Return (X, Y) of the center of cell containing provided text 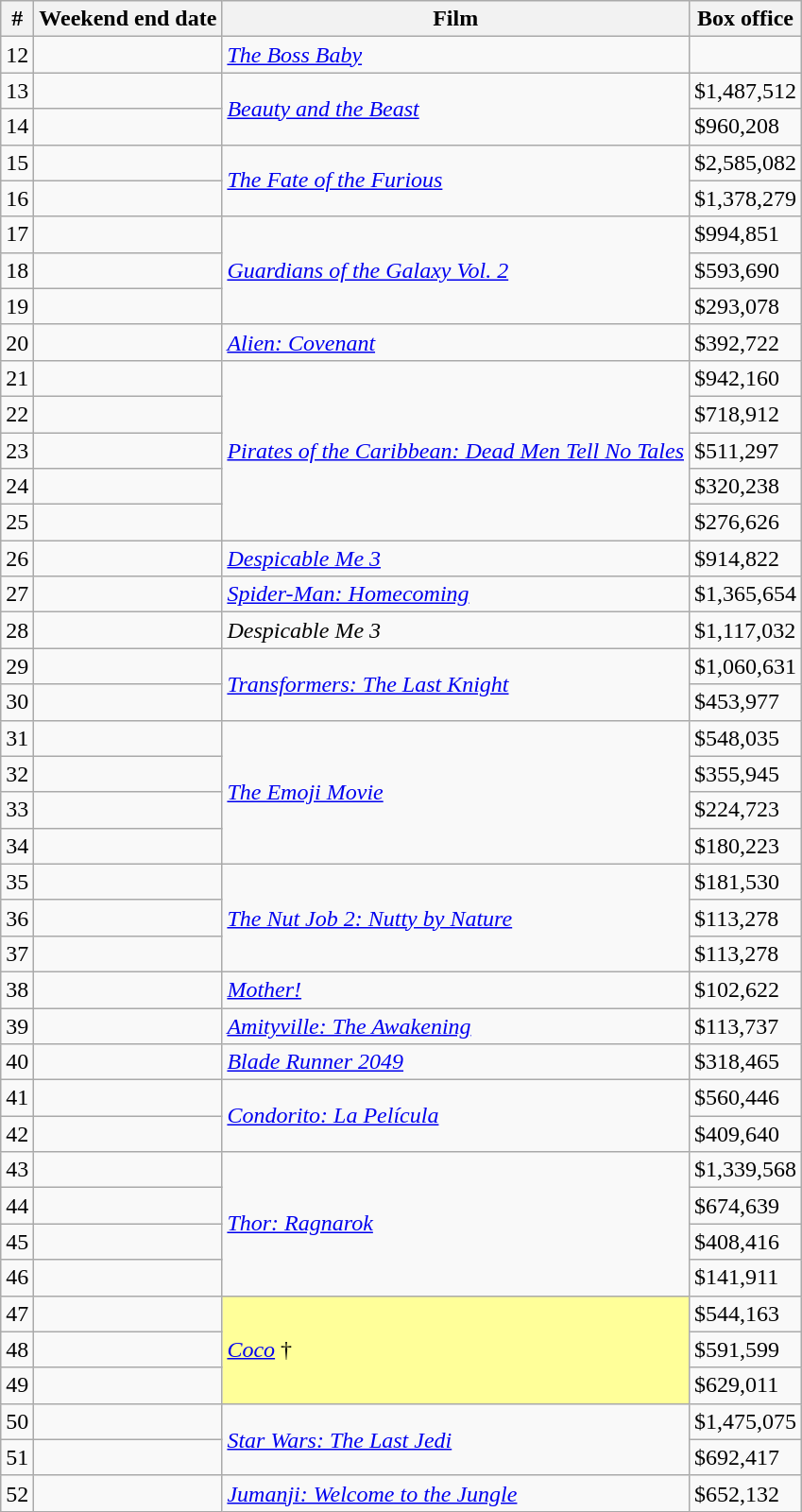
51 (17, 1457)
$320,238 (746, 487)
22 (17, 414)
$1,365,654 (746, 594)
The Boss Baby (455, 55)
24 (17, 487)
Weekend end date (128, 19)
$141,911 (746, 1278)
14 (17, 127)
Box office (746, 19)
The Fate of the Furious (455, 180)
31 (17, 738)
$960,208 (746, 127)
The Emoji Movie (455, 792)
$102,622 (746, 989)
Blade Runner 2049 (455, 1062)
18 (17, 270)
$692,417 (746, 1457)
Guardians of the Galaxy Vol. 2 (455, 270)
$181,530 (746, 882)
26 (17, 558)
42 (17, 1134)
37 (17, 954)
16 (17, 198)
50 (17, 1421)
Film (455, 19)
Coco † (455, 1349)
$511,297 (746, 451)
Transformers: The Last Knight (455, 684)
$914,822 (746, 558)
17 (17, 234)
Pirates of the Caribbean: Dead Men Tell No Tales (455, 450)
32 (17, 774)
47 (17, 1314)
$276,626 (746, 523)
33 (17, 810)
$224,723 (746, 810)
$180,223 (746, 846)
23 (17, 451)
$1,487,512 (746, 91)
$409,640 (746, 1134)
$1,378,279 (746, 198)
Condorito: La Película (455, 1116)
$408,416 (746, 1242)
40 (17, 1062)
$718,912 (746, 414)
46 (17, 1278)
19 (17, 306)
The Nut Job 2: Nutty by Nature (455, 918)
52 (17, 1493)
Jumanji: Welcome to the Jungle (455, 1493)
$392,722 (746, 342)
$2,585,082 (746, 163)
15 (17, 163)
Mother! (455, 989)
45 (17, 1242)
29 (17, 666)
$355,945 (746, 774)
41 (17, 1098)
$1,117,032 (746, 630)
27 (17, 594)
$1,339,568 (746, 1170)
$1,060,631 (746, 666)
$629,011 (746, 1385)
25 (17, 523)
$548,035 (746, 738)
Beauty and the Beast (455, 109)
# (17, 19)
Amityville: The Awakening (455, 1025)
39 (17, 1025)
$591,599 (746, 1349)
$560,446 (746, 1098)
Spider-Man: Homecoming (455, 594)
$593,690 (746, 270)
$942,160 (746, 378)
Star Wars: The Last Jedi (455, 1439)
21 (17, 378)
43 (17, 1170)
12 (17, 55)
$1,475,075 (746, 1421)
36 (17, 918)
$652,132 (746, 1493)
28 (17, 630)
$544,163 (746, 1314)
$453,977 (746, 702)
34 (17, 846)
30 (17, 702)
Thor: Ragnarok (455, 1224)
$113,737 (746, 1025)
49 (17, 1385)
$994,851 (746, 234)
20 (17, 342)
35 (17, 882)
Alien: Covenant (455, 342)
48 (17, 1349)
38 (17, 989)
$293,078 (746, 306)
44 (17, 1206)
$318,465 (746, 1062)
$674,639 (746, 1206)
13 (17, 91)
